Locate the cell with the specified text and output its (x, y) center coordinate. 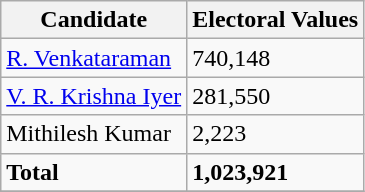
V. R. Krishna Iyer (94, 96)
740,148 (276, 58)
1,023,921 (276, 172)
Mithilesh Kumar (94, 134)
Electoral Values (276, 20)
R. Venkataraman (94, 58)
2,223 (276, 134)
Candidate (94, 20)
281,550 (276, 96)
Total (94, 172)
